Search for the cell housing the specified text and yield its (X, Y) center coordinate. 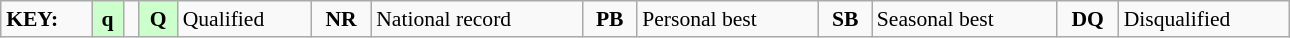
q (108, 19)
NR (341, 19)
Qualified (244, 19)
Seasonal best (964, 19)
KEY: (46, 19)
PB (610, 19)
Personal best (728, 19)
Q (158, 19)
DQ (1088, 19)
SB (846, 19)
National record (476, 19)
Disqualified (1204, 19)
